Locate the cell with the specified text and output its (x, y) center coordinate. 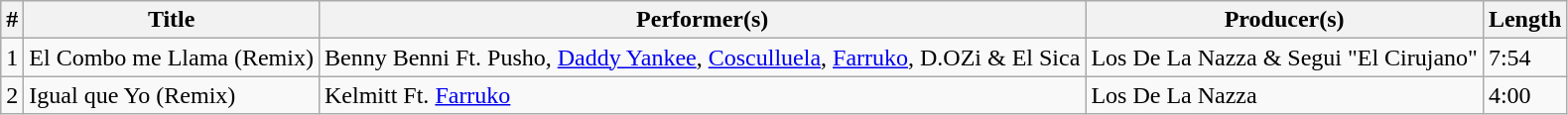
Performer(s) (702, 20)
Kelmitt Ft. Farruko (702, 95)
# (12, 20)
2 (12, 95)
Los De La Nazza (1284, 95)
El Combo me Llama (Remix) (172, 57)
7:54 (1524, 57)
Igual que Yo (Remix) (172, 95)
Title (172, 20)
Producer(s) (1284, 20)
Length (1524, 20)
Los De La Nazza & Segui "El Cirujano" (1284, 57)
4:00 (1524, 95)
Benny Benni Ft. Pusho, Daddy Yankee, Cosculluela, Farruko, D.OZi & El Sica (702, 57)
1 (12, 57)
